Search for the cell housing the specified text and yield its (x, y) center coordinate. 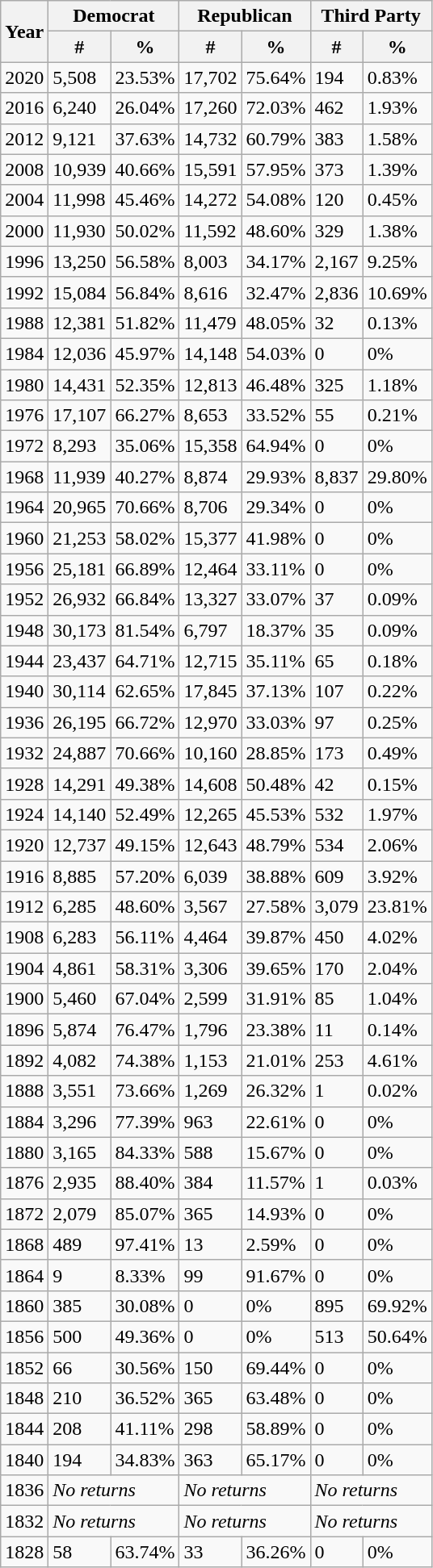
1860 (24, 1306)
62.65% (145, 692)
22.61% (276, 1122)
1928 (24, 784)
2020 (24, 77)
1888 (24, 1091)
489 (79, 1244)
1864 (24, 1275)
29.93% (276, 477)
1988 (24, 323)
49.15% (145, 845)
30.56% (145, 1368)
963 (210, 1122)
0.25% (397, 722)
107 (336, 692)
66.72% (145, 722)
1948 (24, 630)
54.03% (276, 353)
534 (336, 845)
8.33% (145, 1275)
12,265 (210, 814)
6,240 (79, 108)
36.52% (145, 1399)
33.11% (276, 569)
0.03% (397, 1183)
1980 (24, 385)
72.03% (276, 108)
384 (210, 1183)
63.48% (276, 1399)
1.38% (397, 231)
12,643 (210, 845)
Democrat (114, 16)
1868 (24, 1244)
30.08% (145, 1306)
0.83% (397, 77)
21,253 (79, 538)
31.91% (276, 999)
3,567 (210, 907)
66.27% (145, 416)
40.27% (145, 477)
1952 (24, 600)
9 (79, 1275)
26,932 (79, 600)
32 (336, 323)
32.47% (276, 292)
1880 (24, 1152)
65 (336, 661)
11,479 (210, 323)
26,195 (79, 722)
450 (336, 938)
1832 (24, 1521)
77.39% (145, 1122)
33.03% (276, 722)
4,464 (210, 938)
49.38% (145, 784)
15.67% (276, 1152)
1852 (24, 1368)
532 (336, 814)
1904 (24, 968)
5,874 (79, 1030)
46.48% (276, 385)
1.39% (397, 169)
173 (336, 753)
3,296 (79, 1122)
6,283 (79, 938)
14,272 (210, 200)
13,327 (210, 600)
6,285 (79, 907)
12,737 (79, 845)
63.74% (145, 1552)
298 (210, 1429)
363 (210, 1460)
1836 (24, 1491)
6,797 (210, 630)
45.97% (145, 353)
97 (336, 722)
2,167 (336, 261)
21.01% (276, 1060)
4.61% (397, 1060)
1840 (24, 1460)
23,437 (79, 661)
17,107 (79, 416)
48.79% (276, 845)
12,970 (210, 722)
99 (210, 1275)
69.92% (397, 1306)
0.13% (397, 323)
1876 (24, 1183)
11,592 (210, 231)
35.06% (145, 446)
1.58% (397, 139)
6,039 (210, 876)
513 (336, 1336)
36.26% (276, 1552)
1892 (24, 1060)
2,836 (336, 292)
42 (336, 784)
0.22% (397, 692)
14,140 (79, 814)
1972 (24, 446)
500 (79, 1336)
1896 (24, 1030)
Third Party (371, 16)
8,706 (210, 508)
18.37% (276, 630)
64.71% (145, 661)
2,935 (79, 1183)
Republican (245, 16)
52.49% (145, 814)
15,377 (210, 538)
1996 (24, 261)
85 (336, 999)
0.14% (397, 1030)
208 (79, 1429)
13 (210, 1244)
66.84% (145, 600)
11.57% (276, 1183)
49.36% (145, 1336)
2.59% (276, 1244)
1940 (24, 692)
26.32% (276, 1091)
4,861 (79, 968)
1956 (24, 569)
48.05% (276, 323)
1920 (24, 845)
69.44% (276, 1368)
1,796 (210, 1030)
8,837 (336, 477)
14,148 (210, 353)
24,887 (79, 753)
1,153 (210, 1060)
8,616 (210, 292)
14,732 (210, 139)
14.93% (276, 1214)
1924 (24, 814)
74.38% (145, 1060)
66.89% (145, 569)
39.87% (276, 938)
39.65% (276, 968)
40.66% (145, 169)
1960 (24, 538)
35 (336, 630)
54.08% (276, 200)
588 (210, 1152)
5,460 (79, 999)
1.97% (397, 814)
1984 (24, 353)
50.48% (276, 784)
14,608 (210, 784)
1936 (24, 722)
58.89% (276, 1429)
3,551 (79, 1091)
5,508 (79, 77)
895 (336, 1306)
2012 (24, 139)
150 (210, 1368)
4,082 (79, 1060)
Year (24, 31)
609 (336, 876)
14,291 (79, 784)
3,079 (336, 907)
1872 (24, 1214)
10.69% (397, 292)
9,121 (79, 139)
253 (336, 1060)
2.04% (397, 968)
91.67% (276, 1275)
28.85% (276, 753)
1944 (24, 661)
85.07% (145, 1214)
35.11% (276, 661)
33 (210, 1552)
385 (79, 1306)
57.95% (276, 169)
2008 (24, 169)
210 (79, 1399)
73.66% (145, 1091)
1912 (24, 907)
50.64% (397, 1336)
3.92% (397, 876)
57.20% (145, 876)
38.88% (276, 876)
15,358 (210, 446)
462 (336, 108)
34.83% (145, 1460)
58.31% (145, 968)
11,998 (79, 200)
64.94% (276, 446)
34.17% (276, 261)
4.02% (397, 938)
51.82% (145, 323)
10,160 (210, 753)
12,464 (210, 569)
1900 (24, 999)
33.07% (276, 600)
58.02% (145, 538)
41.98% (276, 538)
55 (336, 416)
75.64% (276, 77)
30,114 (79, 692)
29.80% (397, 477)
27.58% (276, 907)
1.18% (397, 385)
17,845 (210, 692)
37 (336, 600)
17,702 (210, 77)
45.53% (276, 814)
12,036 (79, 353)
0.21% (397, 416)
84.33% (145, 1152)
12,813 (210, 385)
13,250 (79, 261)
1916 (24, 876)
30,173 (79, 630)
8,293 (79, 446)
2016 (24, 108)
66 (79, 1368)
1968 (24, 477)
11 (336, 1030)
2000 (24, 231)
88.40% (145, 1183)
2004 (24, 200)
12,715 (210, 661)
11,930 (79, 231)
1884 (24, 1122)
50.02% (145, 231)
81.54% (145, 630)
56.58% (145, 261)
33.52% (276, 416)
76.47% (145, 1030)
170 (336, 968)
56.84% (145, 292)
1848 (24, 1399)
15,084 (79, 292)
11,939 (79, 477)
56.11% (145, 938)
23.38% (276, 1030)
1976 (24, 416)
97.41% (145, 1244)
37.63% (145, 139)
0.18% (397, 661)
60.79% (276, 139)
41.11% (145, 1429)
3,165 (79, 1152)
23.81% (397, 907)
12,381 (79, 323)
58 (79, 1552)
329 (336, 231)
373 (336, 169)
25,181 (79, 569)
8,874 (210, 477)
26.04% (145, 108)
17,260 (210, 108)
1964 (24, 508)
0.02% (397, 1091)
2.06% (397, 845)
8,003 (210, 261)
9.25% (397, 261)
2,079 (79, 1214)
37.13% (276, 692)
1908 (24, 938)
383 (336, 139)
20,965 (79, 508)
29.34% (276, 508)
65.17% (276, 1460)
1856 (24, 1336)
0.49% (397, 753)
1844 (24, 1429)
8,653 (210, 416)
10,939 (79, 169)
3,306 (210, 968)
1,269 (210, 1091)
1.93% (397, 108)
15,591 (210, 169)
52.35% (145, 385)
0.45% (397, 200)
1.04% (397, 999)
2,599 (210, 999)
1992 (24, 292)
45.46% (145, 200)
0.15% (397, 784)
1932 (24, 753)
1828 (24, 1552)
8,885 (79, 876)
23.53% (145, 77)
120 (336, 200)
14,431 (79, 385)
325 (336, 385)
67.04% (145, 999)
